Capture the cell that displays the provided text and extract its [x, y] central coordinate. 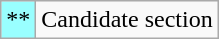
Candidate section [127, 20]
** [18, 20]
